Find where the given text appears and provide that cell's center as [X, Y] coordinate. 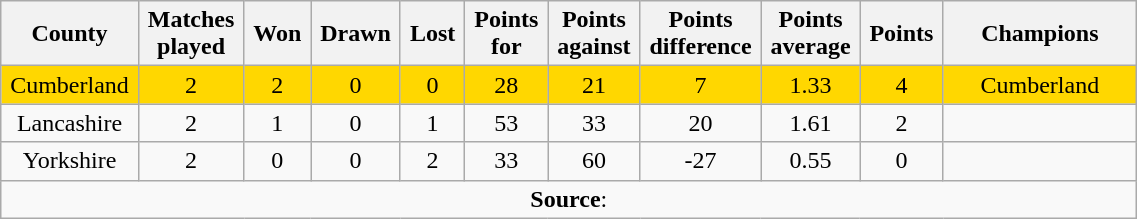
Champions [1040, 34]
Lost [432, 34]
28 [506, 85]
1.61 [810, 123]
Points average [810, 34]
0.55 [810, 161]
1.33 [810, 85]
7 [700, 85]
Matches played [191, 34]
Points against [594, 34]
County [70, 34]
Points for [506, 34]
-27 [700, 161]
53 [506, 123]
Drawn [356, 34]
4 [902, 85]
Won [278, 34]
60 [594, 161]
Yorkshire [70, 161]
21 [594, 85]
20 [700, 123]
Lancashire [70, 123]
Points [902, 34]
Points difference [700, 34]
Source: [569, 199]
